Pinpoint the cell where the given text exists, returning its (X, Y) midpoint coordinate. 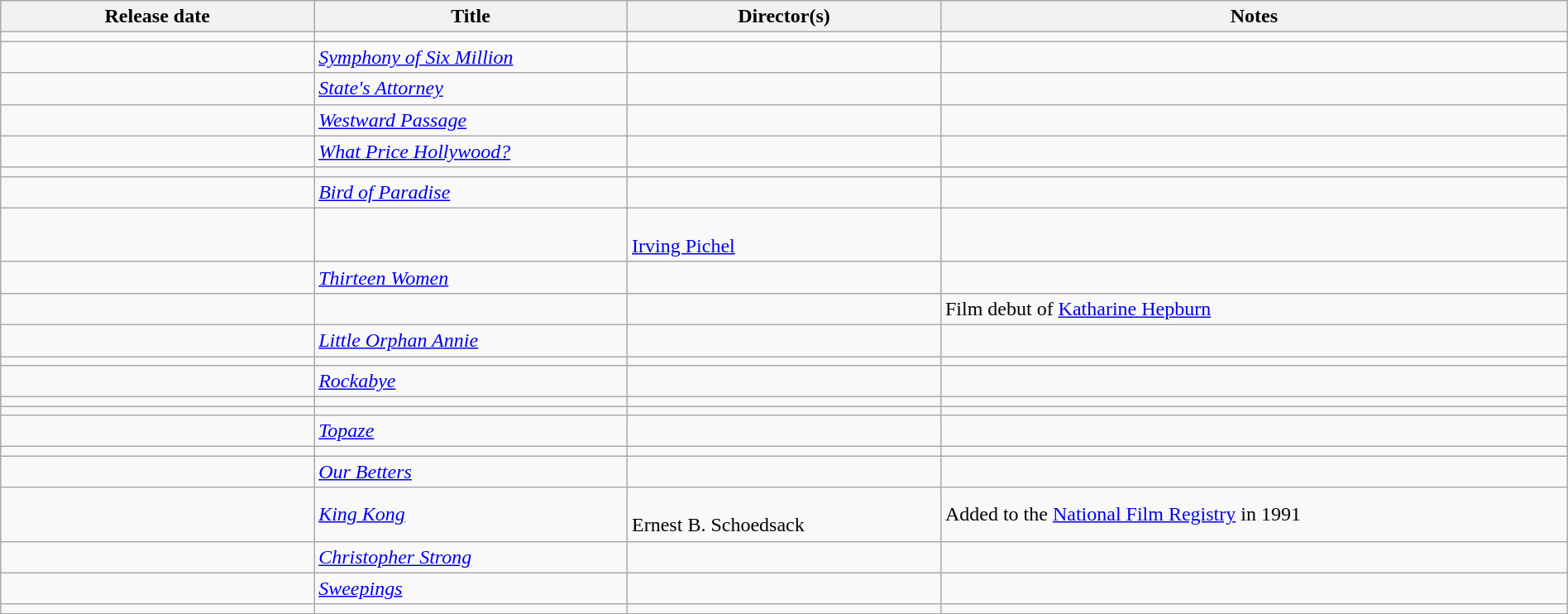
Irving Pichel (784, 235)
Director(s) (784, 17)
Added to the National Film Registry in 1991 (1254, 515)
Sweepings (471, 588)
State's Attorney (471, 89)
Notes (1254, 17)
Release date (157, 17)
Film debut of Katharine Hepburn (1254, 309)
Westward Passage (471, 120)
Thirteen Women (471, 277)
Ernest B. Schoedsack (784, 515)
Bird of Paradise (471, 192)
What Price Hollywood? (471, 151)
Our Betters (471, 472)
King Kong (471, 515)
Symphony of Six Million (471, 57)
Little Orphan Annie (471, 340)
Topaze (471, 431)
Title (471, 17)
Christopher Strong (471, 557)
Rockabye (471, 381)
